Capture the cell that displays the provided text and extract its [X, Y] central coordinate. 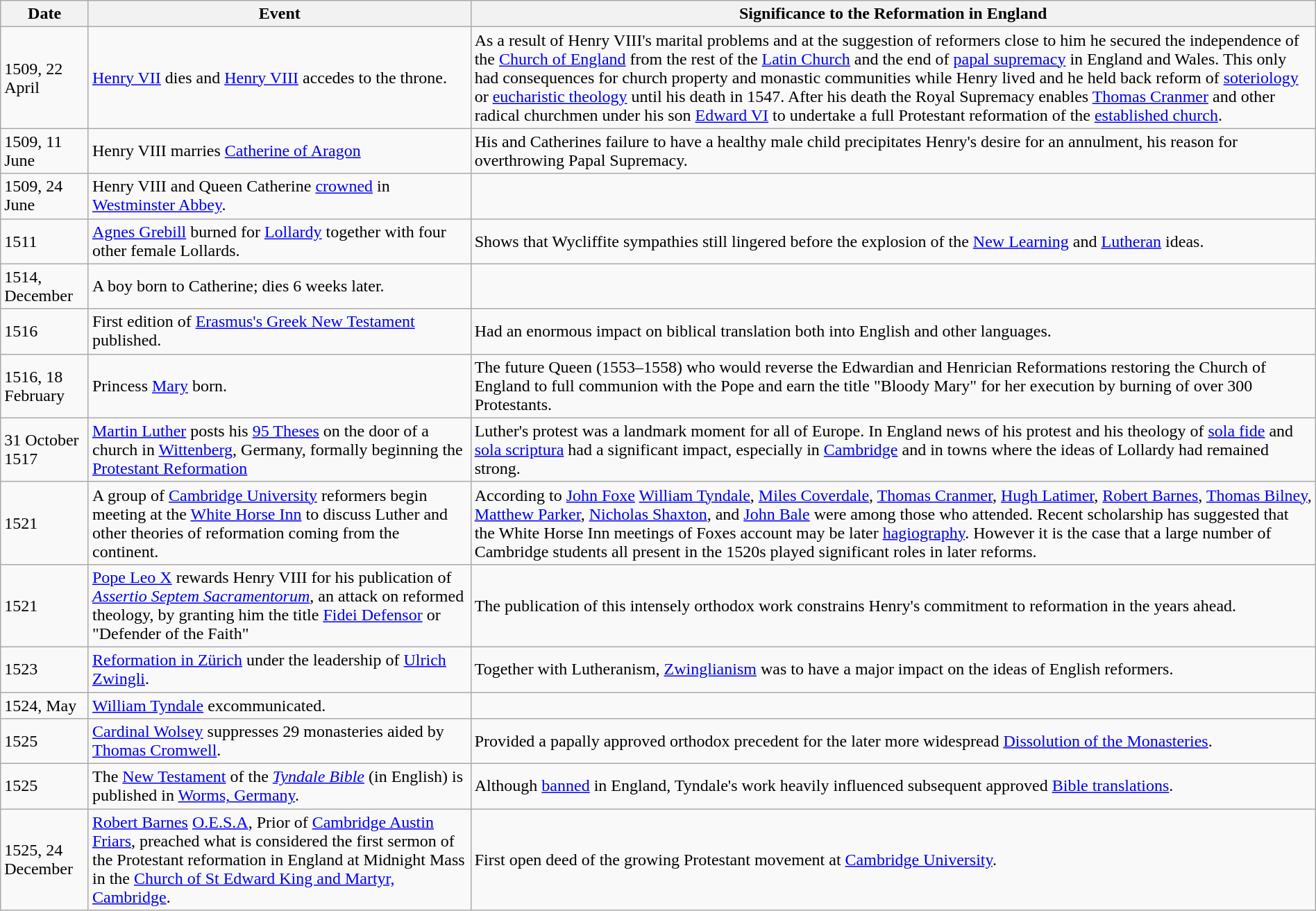
1525, 24 December [44, 860]
Had an enormous impact on biblical translation both into English and other languages. [893, 332]
The New Testament of the Tyndale Bible (in English) is published in Worms, Germany. [279, 787]
1509, 24 June [44, 196]
Henry VIII marries Catherine of Aragon [279, 151]
1509, 22 April [44, 78]
Provided a papally approved orthodox precedent for the later more widespread Dissolution of the Monasteries. [893, 741]
Event [279, 14]
Cardinal Wolsey suppresses 29 monasteries aided by Thomas Cromwell. [279, 741]
1516, 18 February [44, 386]
Although banned in England, Tyndale's work heavily influenced subsequent approved Bible translations. [893, 787]
31 October 1517 [44, 450]
First open deed of the growing Protestant movement at Cambridge University. [893, 860]
Henry VII dies and Henry VIII accedes to the throne. [279, 78]
1524, May [44, 706]
Together with Lutheranism, Zwinglianism was to have a major impact on the ideas of English reformers. [893, 669]
William Tyndale excommunicated. [279, 706]
A boy born to Catherine; dies 6 weeks later. [279, 286]
Shows that Wycliffite sympathies still lingered before the explosion of the New Learning and Lutheran ideas. [893, 241]
1516 [44, 332]
Date [44, 14]
Princess Mary born. [279, 386]
His and Catherines failure to have a healthy male child precipitates Henry's desire for an annulment, his reason for overthrowing Papal Supremacy. [893, 151]
1509, 11 June [44, 151]
Agnes Grebill burned for Lollardy together with four other female Lollards. [279, 241]
First edition of Erasmus's Greek New Testament published. [279, 332]
Significance to the Reformation in England [893, 14]
Martin Luther posts his 95 Theses on the door of a church in Wittenberg, Germany, formally beginning the Protestant Reformation [279, 450]
1523 [44, 669]
Henry VIII and Queen Catherine crowned in Westminster Abbey. [279, 196]
Reformation in Zürich under the leadership of Ulrich Zwingli. [279, 669]
1511 [44, 241]
1514, December [44, 286]
The publication of this intensely orthodox work constrains Henry's commitment to reformation in the years ahead. [893, 605]
